Return (X, Y) of the center of cell containing provided text 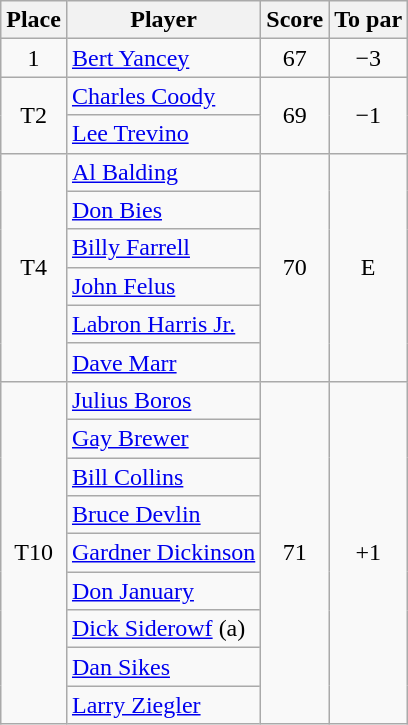
Place (34, 20)
70 (295, 267)
−3 (368, 58)
Charles Coody (163, 96)
Dan Sikes (163, 667)
John Felus (163, 286)
Gay Brewer (163, 438)
Dave Marr (163, 362)
To par (368, 20)
Player (163, 20)
69 (295, 115)
−1 (368, 115)
71 (295, 552)
Labron Harris Jr. (163, 324)
E (368, 267)
T10 (34, 552)
Lee Trevino (163, 134)
T2 (34, 115)
Don Bies (163, 210)
Bill Collins (163, 477)
Julius Boros (163, 400)
Billy Farrell (163, 248)
+1 (368, 552)
67 (295, 58)
Bert Yancey (163, 58)
Dick Siderowf (a) (163, 629)
Score (295, 20)
Don January (163, 591)
Larry Ziegler (163, 705)
1 (34, 58)
Gardner Dickinson (163, 553)
Al Balding (163, 172)
Bruce Devlin (163, 515)
T4 (34, 267)
